Provide the [x, y] coordinate of the cell's center where the given text is located.  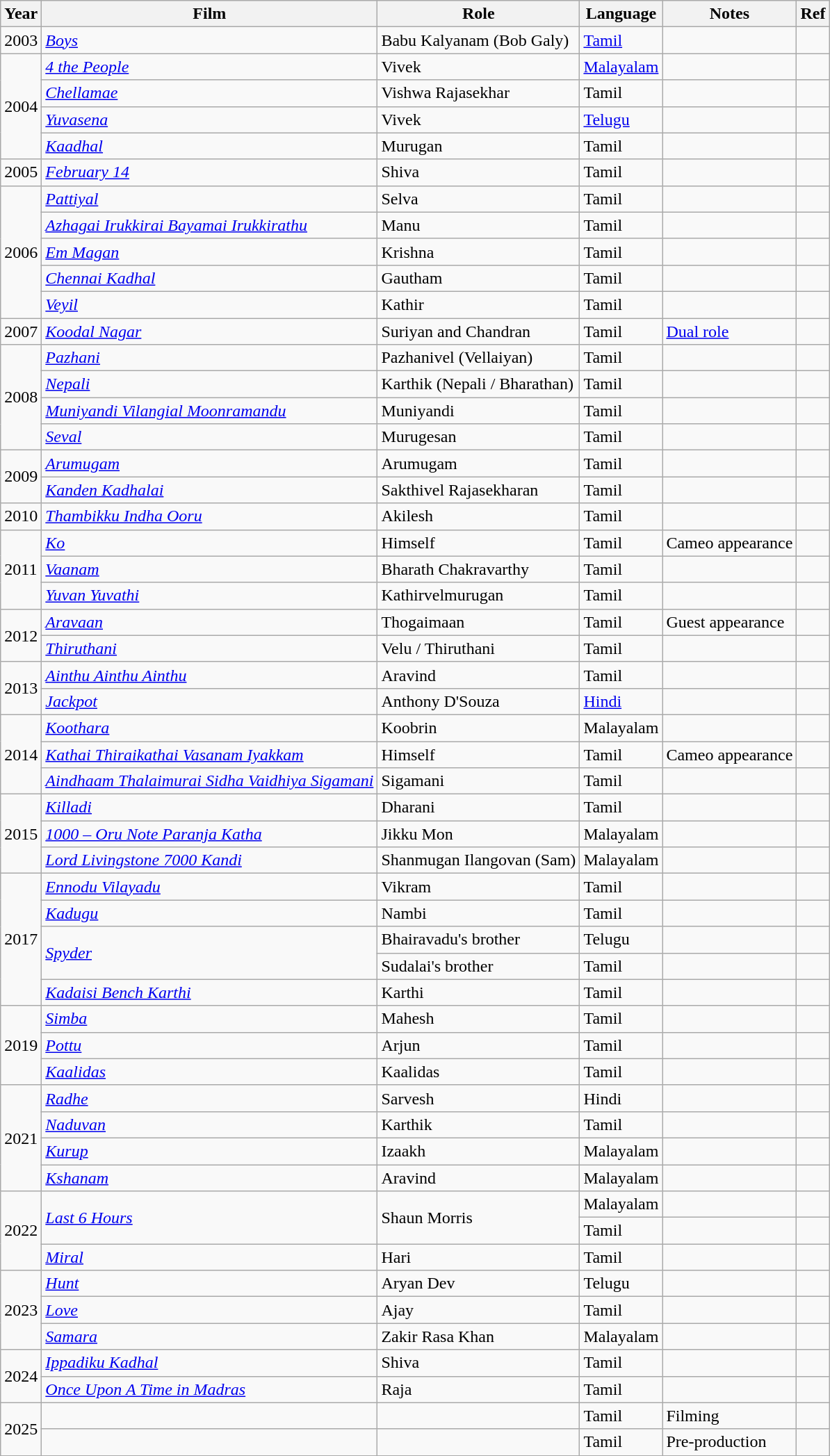
2023 [21, 1310]
Aravaan [210, 622]
Muniyandi Vilangial Moonramandu [210, 411]
Ennodu Vilayadu [210, 887]
Veyil [210, 304]
Kurup [210, 1151]
Hari [478, 1257]
Mahesh [478, 1019]
Kathirvelmurugan [478, 596]
2005 [21, 172]
Nepali [210, 384]
Filming [730, 1416]
Guest appearance [730, 622]
Ajay [478, 1310]
Gautham [478, 278]
Kadugu [210, 913]
Notes [730, 14]
Ko [210, 543]
Em Magan [210, 252]
Chellamae [210, 93]
Manu [478, 225]
Aryan Dev [478, 1284]
Ippadiku Kadhal [210, 1363]
Ref [813, 14]
Azhagai Irukkirai Bayamai Irukkirathu [210, 225]
Jikku Mon [478, 834]
Yuvasena [210, 120]
2017 [21, 940]
2009 [21, 477]
Bhairavadu's brother [478, 940]
Murugan [478, 146]
Radhe [210, 1098]
Dharani [478, 808]
Love [210, 1310]
Thogaimaan [478, 622]
Last 6 Hours [210, 1218]
Karthik (Nepali / Bharathan) [478, 384]
Anthony D'Souza [478, 701]
Language [621, 14]
Sigamani [478, 781]
Pottu [210, 1045]
Koobrin [478, 728]
Shaun Morris [478, 1218]
Nambi [478, 913]
Kadaisi Bench Karthi [210, 992]
Murugesan [478, 437]
2007 [21, 332]
Sarvesh [478, 1098]
2012 [21, 635]
Raja [478, 1389]
Kaadhal [210, 146]
2004 [21, 106]
2014 [21, 754]
Selva [478, 199]
Karthik [478, 1124]
Aindhaam Thalaimurai Sidha Vaidhiya Sigamani [210, 781]
Pazhani [210, 358]
2025 [21, 1429]
Vikram [478, 887]
Year [21, 14]
Simba [210, 1019]
Zakir Rasa Khan [478, 1336]
Koothara [210, 728]
Seval [210, 437]
Thambikku Indha Ooru [210, 516]
Naduvan [210, 1124]
1000 – Oru Note Paranja Katha [210, 834]
Samara [210, 1336]
Sakthivel Rajasekharan [478, 490]
Krishna [478, 252]
Bharath Chakravarthy [478, 569]
Miral [210, 1257]
Kathai Thiraikathai Vasanam Iyakkam [210, 754]
Karthi [478, 992]
Pattiyal [210, 199]
Spyder [210, 953]
Sudalai's brother [478, 966]
Pre-production [730, 1442]
Yuvan Yuvathi [210, 596]
Thiruthani [210, 648]
Chennai Kadhal [210, 278]
Arjun [478, 1045]
Velu / Thiruthani [478, 648]
Lord Livingstone 7000 Kandi [210, 860]
Muniyandi [478, 411]
2019 [21, 1045]
Izaakh [478, 1151]
Killadi [210, 808]
Vaanam [210, 569]
Akilesh [478, 516]
2015 [21, 834]
February 14 [210, 172]
Vishwa Rajasekhar [478, 93]
2011 [21, 569]
2008 [21, 398]
Kshanam [210, 1178]
Jackpot [210, 701]
Pazhanivel (Vellaiyan) [478, 358]
Suriyan and Chandran [478, 332]
2021 [21, 1138]
Babu Kalyanam (Bob Galy) [478, 40]
2022 [21, 1231]
2006 [21, 252]
Koodal Nagar [210, 332]
Once Upon A Time in Madras [210, 1389]
2010 [21, 516]
Kanden Kadhalai [210, 490]
Kathir [478, 304]
4 the People [210, 67]
2024 [21, 1376]
2003 [21, 40]
Ainthu Ainthu Ainthu [210, 675]
Boys [210, 40]
2013 [21, 688]
Dual role [730, 332]
Hunt [210, 1284]
Shanmugan Ilangovan (Sam) [478, 860]
Role [478, 14]
Film [210, 14]
